Return the [x, y] coordinate for the center point of the cell that contains the specified text.  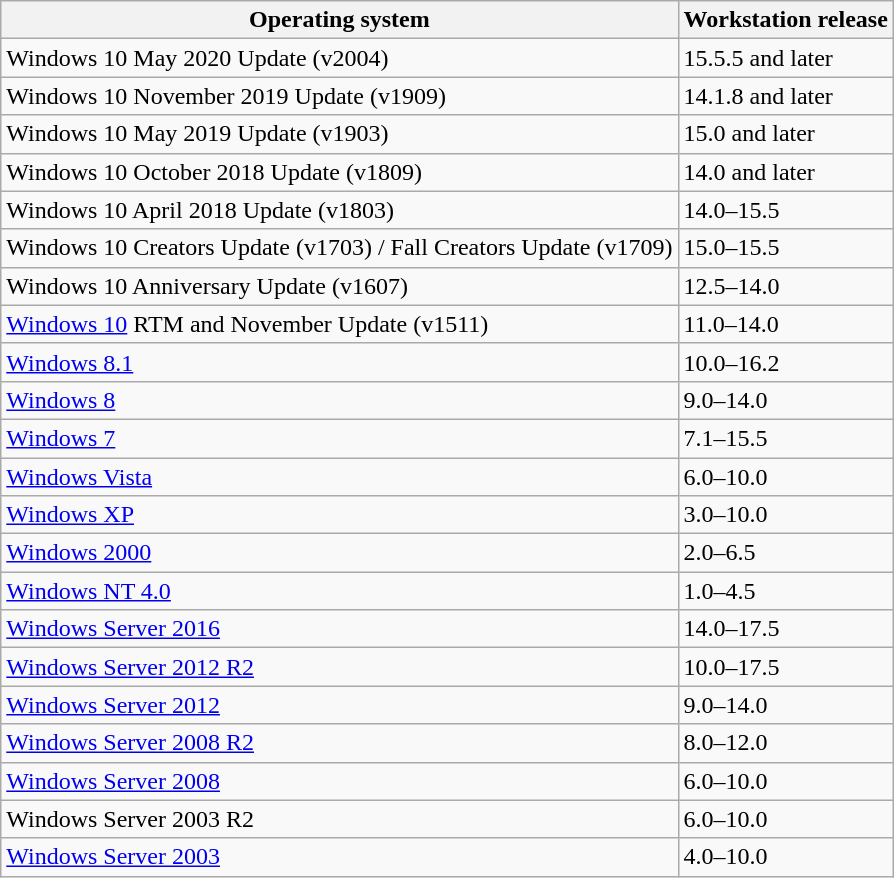
14.0–15.5 [786, 210]
10.0–17.5 [786, 667]
7.1–15.5 [786, 438]
Windows 10 April 2018 Update (v1803) [340, 210]
Windows Server 2008 [340, 781]
4.0–10.0 [786, 857]
10.0–16.2 [786, 362]
Windows Server 2012 [340, 705]
Windows 10 May 2019 Update (v1903) [340, 134]
Windows 7 [340, 438]
Windows 10 RTM and November Update (v1511) [340, 324]
Windows XP [340, 515]
Windows 10 November 2019 Update (v1909) [340, 96]
Windows 8 [340, 400]
14.0–17.5 [786, 629]
12.5–14.0 [786, 286]
Windows 10 Creators Update (v1703) / Fall Creators Update (v1709) [340, 248]
Windows Server 2016 [340, 629]
Windows NT 4.0 [340, 591]
Windows 8.1 [340, 362]
Windows 2000 [340, 553]
Windows Vista [340, 477]
15.5.5 and later [786, 58]
2.0–6.5 [786, 553]
Windows 10 October 2018 Update (v1809) [340, 172]
Windows 10 May 2020 Update (v2004) [340, 58]
3.0–10.0 [786, 515]
14.1.8 and later [786, 96]
Workstation release [786, 20]
15.0 and later [786, 134]
Windows Server 2012 R2 [340, 667]
Windows 10 Anniversary Update (v1607) [340, 286]
14.0 and later [786, 172]
Windows Server 2008 R2 [340, 743]
11.0–14.0 [786, 324]
Windows Server 2003 [340, 857]
15.0–15.5 [786, 248]
Operating system [340, 20]
1.0–4.5 [786, 591]
Windows Server 2003 R2 [340, 819]
8.0–12.0 [786, 743]
